For the text-containing cell, return its midpoint in [X, Y] coordinate format. 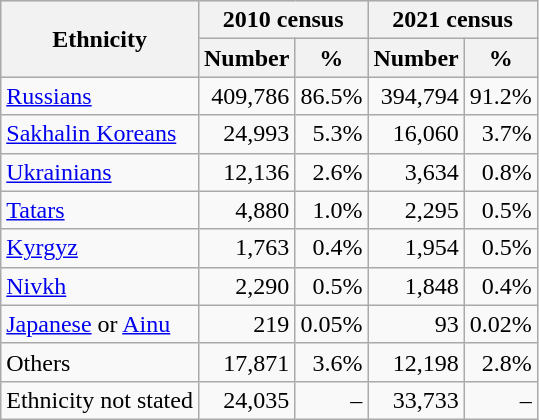
1,954 [416, 248]
2,290 [246, 286]
93 [416, 324]
33,733 [416, 400]
Ukrainians [100, 172]
3,634 [416, 172]
2021 census [452, 20]
16,060 [416, 134]
2,295 [416, 210]
86.5% [332, 96]
0.02% [500, 324]
12,198 [416, 362]
Nivkh [100, 286]
3.7% [500, 134]
24,993 [246, 134]
2010 census [282, 20]
91.2% [500, 96]
24,035 [246, 400]
1,848 [416, 286]
Russians [100, 96]
Ethnicity [100, 39]
12,136 [246, 172]
Tatars [100, 210]
4,880 [246, 210]
2.8% [500, 362]
Sakhalin Koreans [100, 134]
Kyrgyz [100, 248]
5.3% [332, 134]
394,794 [416, 96]
0.05% [332, 324]
17,871 [246, 362]
219 [246, 324]
1,763 [246, 248]
Ethnicity not stated [100, 400]
409,786 [246, 96]
Japanese or Ainu [100, 324]
Others [100, 362]
3.6% [332, 362]
2.6% [332, 172]
0.8% [500, 172]
1.0% [332, 210]
